Search for the cell housing the specified text and yield its (X, Y) center coordinate. 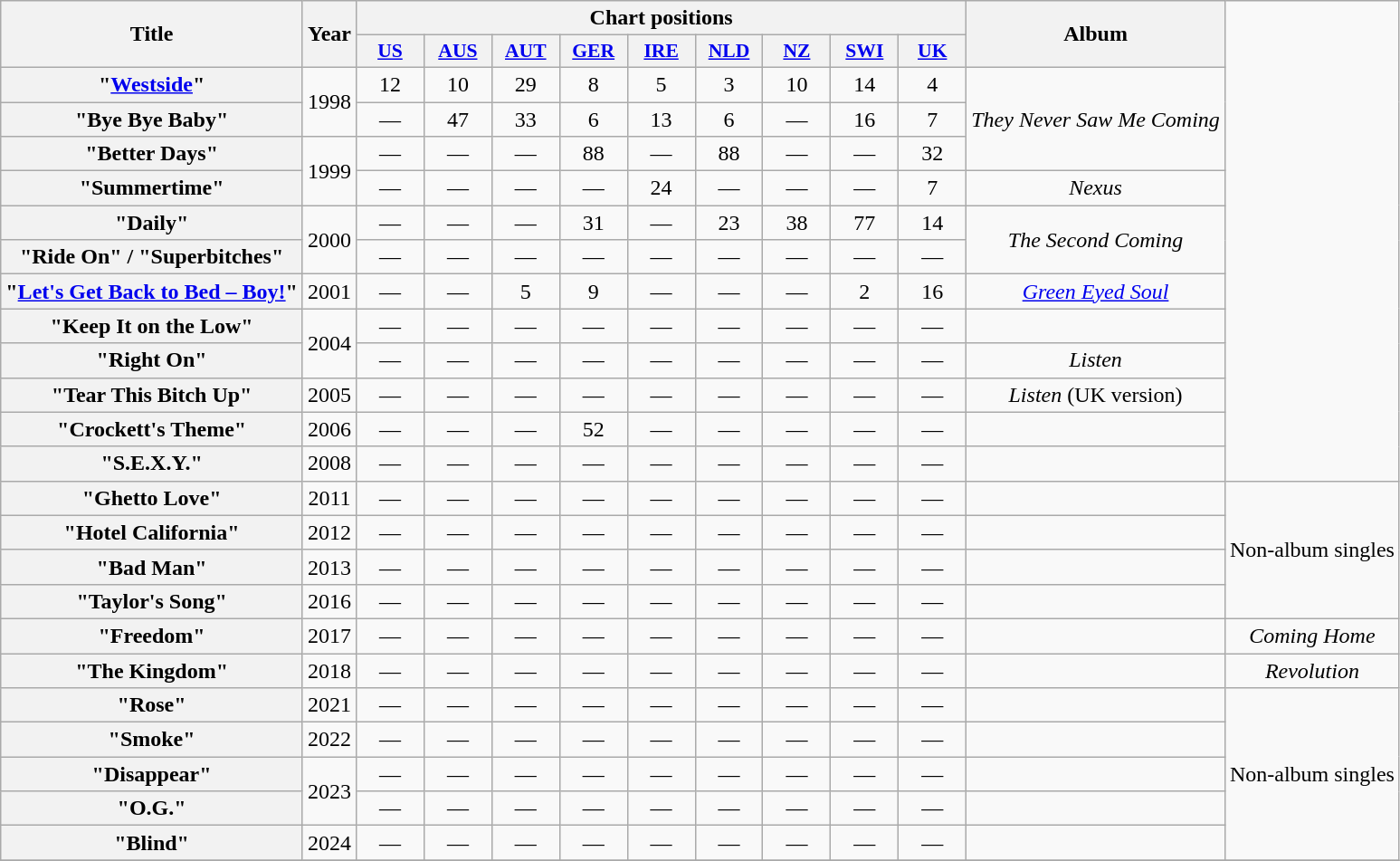
12 (391, 84)
Year (329, 34)
"Keep It on the Low" (152, 326)
"Freedom" (152, 636)
"Hotel California" (152, 532)
2021 (329, 705)
"Taylor's Song" (152, 601)
"Ghetto Love" (152, 498)
"Westside" (152, 84)
Nexus (1096, 188)
2024 (329, 843)
Revolution (1312, 671)
8 (594, 84)
2013 (329, 567)
Coming Home (1312, 636)
33 (525, 119)
Listen (1096, 360)
"O.G." (152, 808)
2000 (329, 240)
Album (1096, 34)
52 (594, 429)
"Summertime" (152, 188)
NLD (729, 52)
Title (152, 34)
23 (729, 223)
24 (661, 188)
38 (796, 223)
31 (594, 223)
4 (932, 84)
"The Kingdom" (152, 671)
NZ (796, 52)
The Second Coming (1096, 240)
32 (932, 154)
"Better Days" (152, 154)
47 (458, 119)
"Right On" (152, 360)
2006 (329, 429)
29 (525, 84)
"S.E.X.Y." (152, 464)
Listen (UK version) (1096, 395)
"Daily" (152, 223)
1998 (329, 101)
UK (932, 52)
2016 (329, 601)
"Crockett's Theme" (152, 429)
AUT (525, 52)
13 (661, 119)
77 (865, 223)
3 (729, 84)
IRE (661, 52)
2023 (329, 791)
2008 (329, 464)
"Bye Bye Baby" (152, 119)
"Blind" (152, 843)
2005 (329, 395)
"Tear This Bitch Up" (152, 395)
2004 (329, 343)
1999 (329, 171)
AUS (458, 52)
2022 (329, 740)
2011 (329, 498)
"Smoke" (152, 740)
Chart positions (662, 18)
GER (594, 52)
2012 (329, 532)
US (391, 52)
"Bad Man" (152, 567)
SWI (865, 52)
2017 (329, 636)
They Never Saw Me Coming (1096, 119)
2001 (329, 292)
2 (865, 292)
9 (594, 292)
"Ride On" / "Superbitches" (152, 257)
"Disappear" (152, 774)
Green Eyed Soul (1096, 292)
2018 (329, 671)
"Rose" (152, 705)
"Let's Get Back to Bed – Boy!" (152, 292)
